Find where the given text appears and provide that cell's center as [x, y] coordinate. 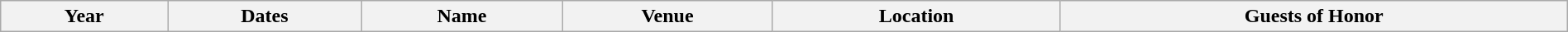
Location [916, 16]
Name [461, 16]
Year [84, 16]
Dates [265, 16]
Venue [667, 16]
Guests of Honor [1313, 16]
